Find where the given text appears and provide that cell's center as (x, y) coordinate. 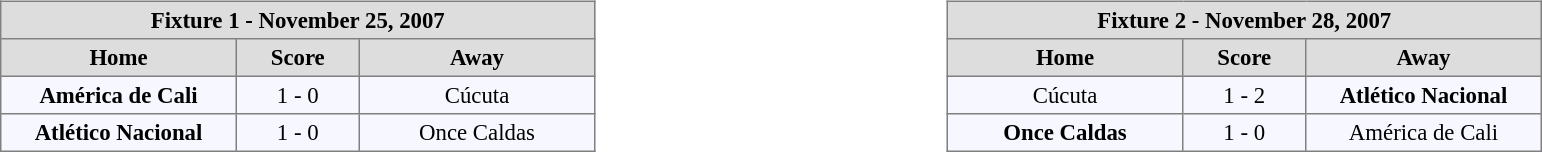
Fixture 2 - November 28, 2007 (1244, 20)
1 - 2 (1244, 95)
Fixture 1 - November 25, 2007 (298, 20)
